Extract the (X, Y) coordinate from the center of the cell holding the provided text.  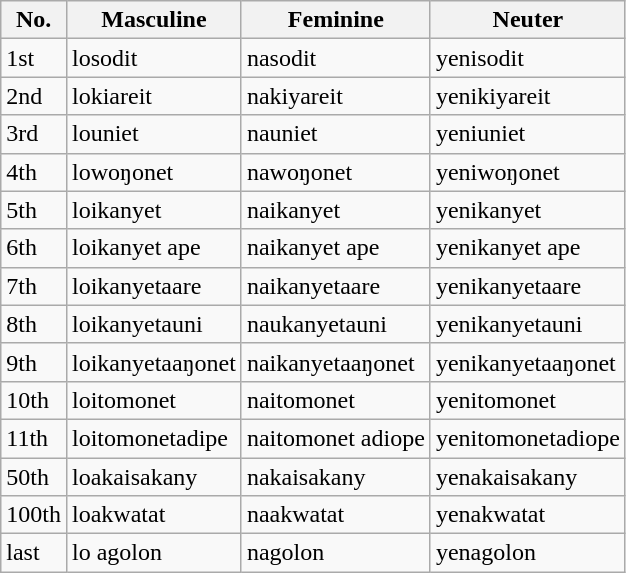
8th (34, 324)
yenikanyet (528, 210)
50th (34, 477)
lo agolon (154, 553)
5th (34, 210)
10th (34, 400)
nauniet (336, 134)
7th (34, 286)
yenakwatat (528, 515)
nakiyareit (336, 96)
naikanyet (336, 210)
yeniuniet (528, 134)
yenikanyetaare (528, 286)
yenikiyareit (528, 96)
loikanyet (154, 210)
louniet (154, 134)
Neuter (528, 20)
yenitomonet (528, 400)
100th (34, 515)
loikanyetaare (154, 286)
loikanyet ape (154, 248)
6th (34, 248)
nagolon (336, 553)
naitomonet adiope (336, 438)
naitomonet (336, 400)
loakwatat (154, 515)
9th (34, 362)
yenakaisakany (528, 477)
naukanyetauni (336, 324)
2nd (34, 96)
yenisodit (528, 58)
loikanyetaaŋonet (154, 362)
yenikanyetaaŋonet (528, 362)
loitomonet (154, 400)
yeniwoŋonet (528, 172)
4th (34, 172)
Feminine (336, 20)
loakaisakany (154, 477)
loikanyetauni (154, 324)
Masculine (154, 20)
11th (34, 438)
naikanyetaare (336, 286)
1st (34, 58)
lokiareit (154, 96)
naikanyetaaŋonet (336, 362)
nawoŋonet (336, 172)
losodit (154, 58)
last (34, 553)
3rd (34, 134)
lowoŋonet (154, 172)
yenikanyetauni (528, 324)
yenitomonetadiope (528, 438)
No. (34, 20)
nasodit (336, 58)
loitomonetadipe (154, 438)
naakwatat (336, 515)
nakaisakany (336, 477)
naikanyet ape (336, 248)
yenagolon (528, 553)
yenikanyet ape (528, 248)
